Find where the given text appears and provide that cell's center as (x, y) coordinate. 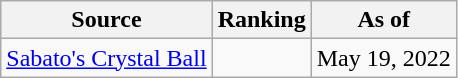
Source (106, 20)
May 19, 2022 (384, 58)
As of (384, 20)
Ranking (262, 20)
Sabato's Crystal Ball (106, 58)
